Identify which cell holds the provided text, then report its [X, Y] central coordinate. 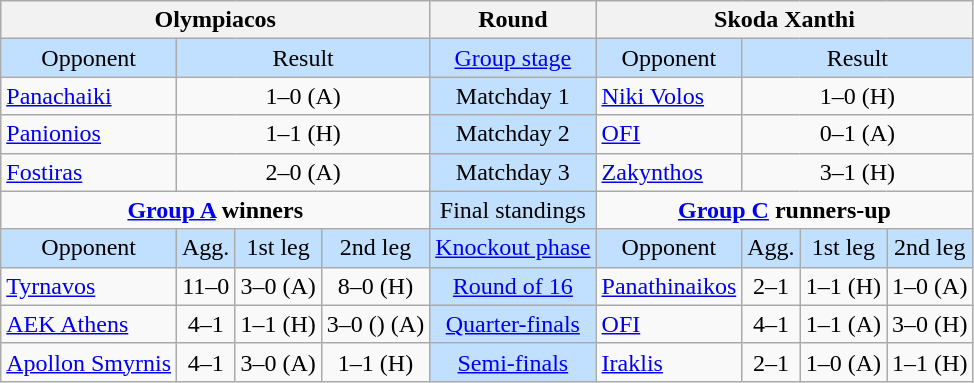
Group C runners-up [784, 210]
11–0 [206, 286]
Matchday 1 [513, 96]
Niki Volos [669, 96]
2–0 (A) [304, 172]
Fostiras [89, 172]
Group stage [513, 58]
AEK Athens [89, 324]
Panathinaikos [669, 286]
Group A winners [216, 210]
1–1 (A) [843, 324]
Tyrnavos [89, 286]
Skoda Xanthi [784, 20]
Apollon Smyrnis [89, 362]
Round of 16 [513, 286]
Panionios [89, 134]
1–0 (H) [858, 96]
Semi-finals [513, 362]
Olympiacos [216, 20]
Panachaiki [89, 96]
Final standings [513, 210]
3–0 () (A) [375, 324]
Quarter-finals [513, 324]
Matchday 3 [513, 172]
0–1 (A) [858, 134]
Knockout phase [513, 248]
Zakynthos [669, 172]
Matchday 2 [513, 134]
Round [513, 20]
3–1 (H) [858, 172]
3–0 (H) [930, 324]
Iraklis [669, 362]
8–0 (H) [375, 286]
